Search for the cell housing the specified text and yield its (X, Y) center coordinate. 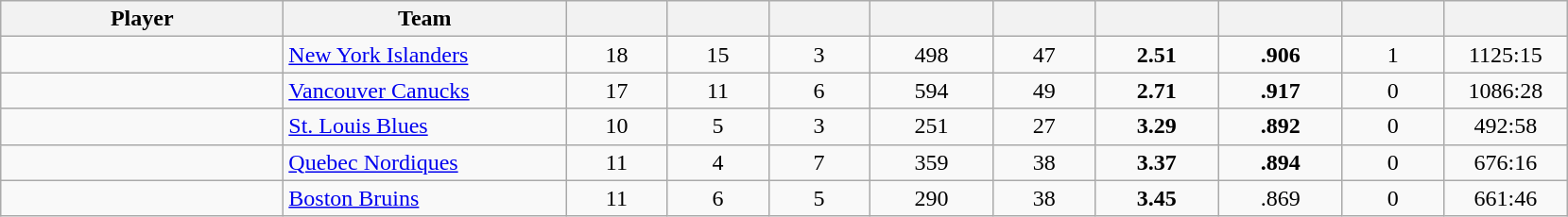
492:58 (1505, 126)
661:46 (1505, 198)
.892 (1280, 126)
10 (616, 126)
4 (718, 162)
27 (1043, 126)
.894 (1280, 162)
2.51 (1157, 55)
594 (932, 91)
Player (142, 19)
290 (932, 198)
18 (616, 55)
359 (932, 162)
15 (718, 55)
1086:28 (1505, 91)
.869 (1280, 198)
1125:15 (1505, 55)
3.29 (1157, 126)
676:16 (1505, 162)
Boston Bruins (425, 198)
.906 (1280, 55)
Team (425, 19)
251 (932, 126)
.917 (1280, 91)
New York Islanders (425, 55)
7 (818, 162)
3.45 (1157, 198)
St. Louis Blues (425, 126)
Quebec Nordiques (425, 162)
Vancouver Canucks (425, 91)
2.71 (1157, 91)
47 (1043, 55)
3.37 (1157, 162)
498 (932, 55)
17 (616, 91)
49 (1043, 91)
1 (1393, 55)
